Extract the [x, y] coordinate from the center of the cell holding the provided text.  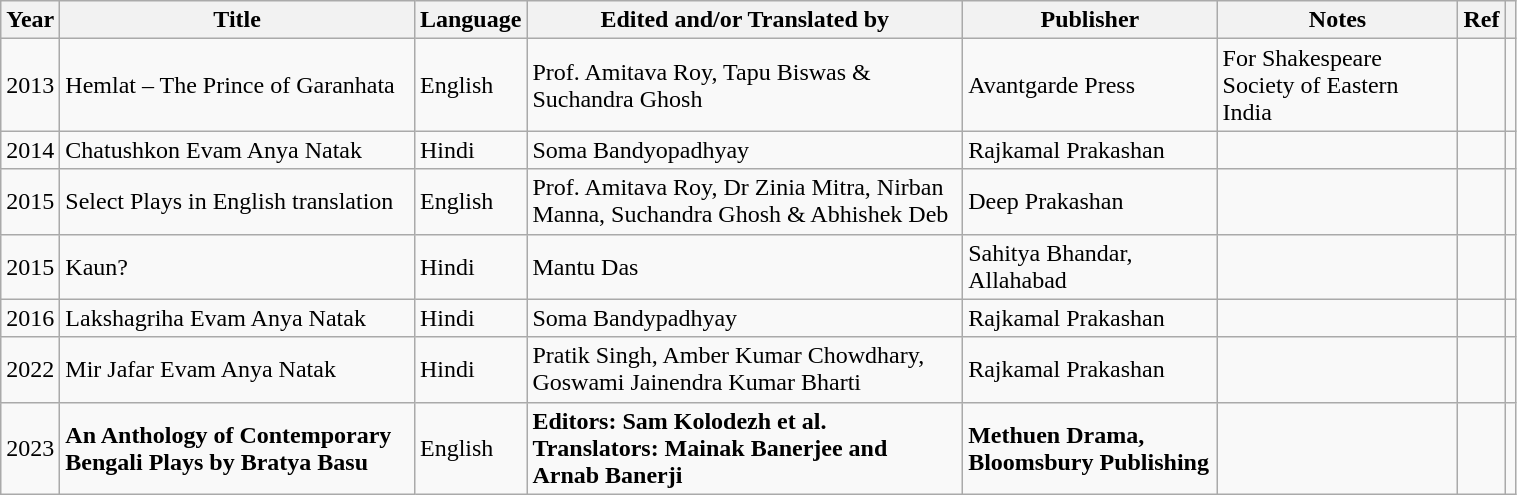
Select Plays in English translation [238, 202]
Hemlat – The Prince of Garanhata [238, 85]
Year [30, 20]
2022 [30, 370]
Kaun? [238, 266]
Mantu Das [745, 266]
Mir Jafar Evam Anya Natak [238, 370]
Edited and/or Translated by [745, 20]
An Anthology of Contemporary Bengali Plays by Bratya Basu [238, 448]
Sahitya Bhandar, Allahabad [1090, 266]
For Shakespeare Society of Eastern India [1338, 85]
Chatushkon Evam Anya Natak [238, 150]
Pratik Singh, Amber Kumar Chowdhary, Goswami Jainendra Kumar Bharti [745, 370]
Prof. Amitava Roy, Tapu Biswas & Suchandra Ghosh [745, 85]
Ref [1482, 20]
2016 [30, 318]
Editors: Sam Kolodezh et al. Translators: Mainak Banerjee and Arnab Banerji [745, 448]
Title [238, 20]
2014 [30, 150]
Soma Bandypadhyay [745, 318]
Methuen Drama, Bloomsbury Publishing [1090, 448]
Deep Prakashan [1090, 202]
Language [470, 20]
Lakshagriha Evam Anya Natak [238, 318]
Soma Bandyopadhyay [745, 150]
Notes [1338, 20]
Avantgarde Press [1090, 85]
Publisher [1090, 20]
Prof. Amitava Roy, Dr Zinia Mitra, Nirban Manna, Suchandra Ghosh & Abhishek Deb [745, 202]
2023 [30, 448]
2013 [30, 85]
